Identify which cell holds the provided text, then report its [X, Y] central coordinate. 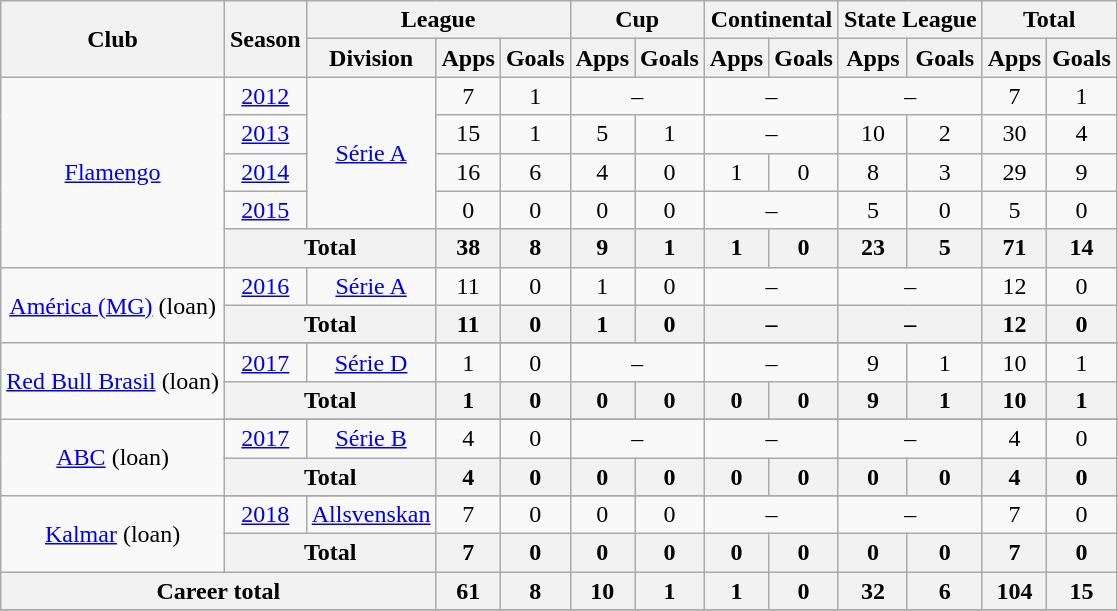
América (MG) (loan) [113, 305]
Série D [371, 362]
ABC (loan) [113, 457]
Division [371, 58]
Cup [637, 20]
State League [910, 20]
23 [872, 248]
2015 [265, 210]
Série B [371, 438]
League [438, 20]
Continental [771, 20]
38 [468, 248]
3 [944, 172]
29 [1014, 172]
2018 [265, 515]
Kalmar (loan) [113, 534]
Club [113, 39]
2016 [265, 286]
Career total [218, 591]
16 [468, 172]
2014 [265, 172]
Red Bull Brasil (loan) [113, 381]
Season [265, 39]
2012 [265, 96]
Flamengo [113, 172]
104 [1014, 591]
14 [1082, 248]
61 [468, 591]
71 [1014, 248]
2013 [265, 134]
30 [1014, 134]
Allsvenskan [371, 515]
2 [944, 134]
32 [872, 591]
